Locate the cell with the specified text and output its [X, Y] center coordinate. 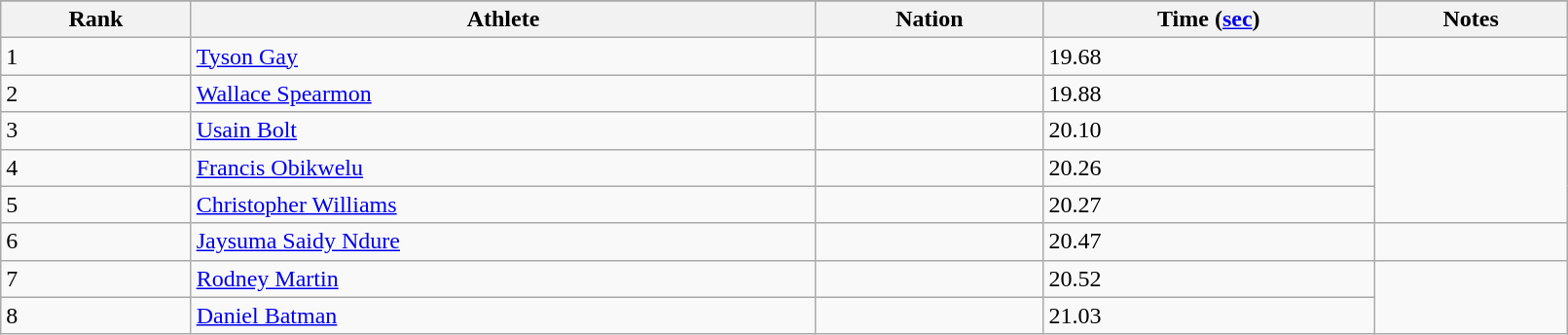
Nation [930, 19]
Francis Obikwelu [503, 167]
1 [95, 56]
7 [95, 279]
20.52 [1209, 279]
Athlete [503, 19]
3 [95, 130]
Tyson Gay [503, 56]
4 [95, 167]
20.47 [1209, 242]
20.10 [1209, 130]
21.03 [1209, 316]
Rank [95, 19]
Wallace Spearmon [503, 93]
20.26 [1209, 167]
Time (sec) [1209, 19]
8 [95, 316]
6 [95, 242]
Daniel Batman [503, 316]
2 [95, 93]
Rodney Martin [503, 279]
Christopher Williams [503, 205]
Jaysuma Saidy Ndure [503, 242]
19.68 [1209, 56]
19.88 [1209, 93]
5 [95, 205]
Usain Bolt [503, 130]
Notes [1472, 19]
20.27 [1209, 205]
